For the text-containing cell, return its midpoint in [X, Y] coordinate format. 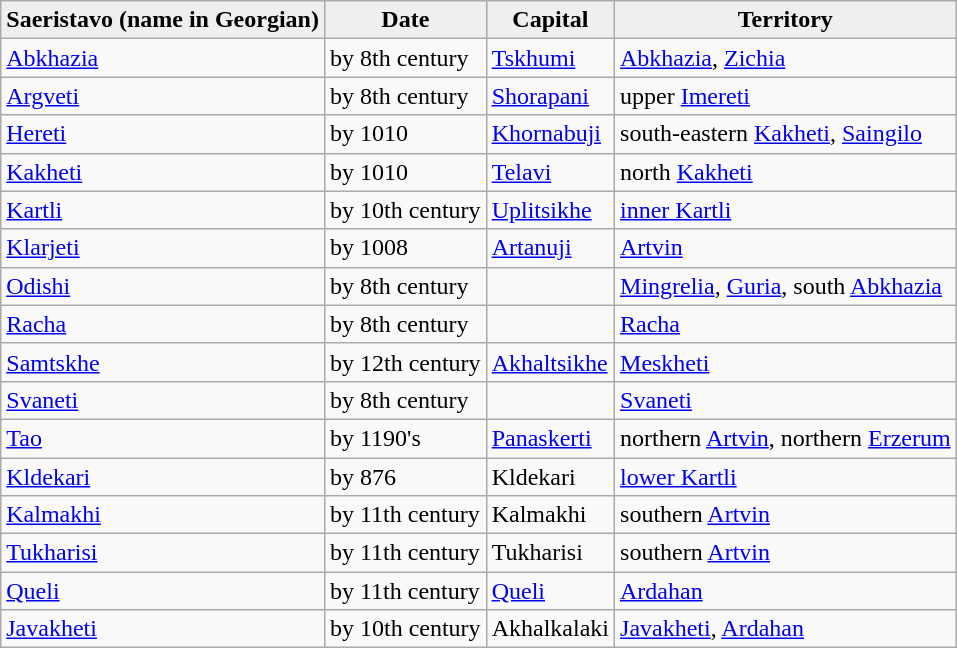
Kartli [163, 210]
Akhalkalaki [550, 629]
by 1008 [405, 248]
Artvin [786, 248]
Samtskhe [163, 362]
Artanuji [550, 248]
south-eastern Kakheti, Saingilo [786, 134]
Uplitsikhe [550, 210]
Saeristavo (name in Georgian) [163, 20]
Javakheti, Ardahan [786, 629]
Capital [550, 20]
northern Artvin, northern Erzerum [786, 438]
Abkhazia [163, 58]
Akhaltsikhe [550, 362]
Argveti [163, 96]
lower Kartli [786, 477]
Javakheti [163, 629]
north Kakheti [786, 172]
by 12th century [405, 362]
by 876 [405, 477]
Shorapani [550, 96]
Telavi [550, 172]
Khornabuji [550, 134]
Tskhumi [550, 58]
Hereti [163, 134]
Panaskerti [550, 438]
Territory [786, 20]
Tao [163, 438]
Meskheti [786, 362]
by 1190's [405, 438]
Kakheti [163, 172]
Abkhazia, Zichia [786, 58]
Mingrelia, Guria, south Abkhazia [786, 286]
Klarjeti [163, 248]
Odishi [163, 286]
inner Kartli [786, 210]
Ardahan [786, 591]
upper Imereti [786, 96]
Date [405, 20]
